Find where the given text appears and provide that cell's center as (x, y) coordinate. 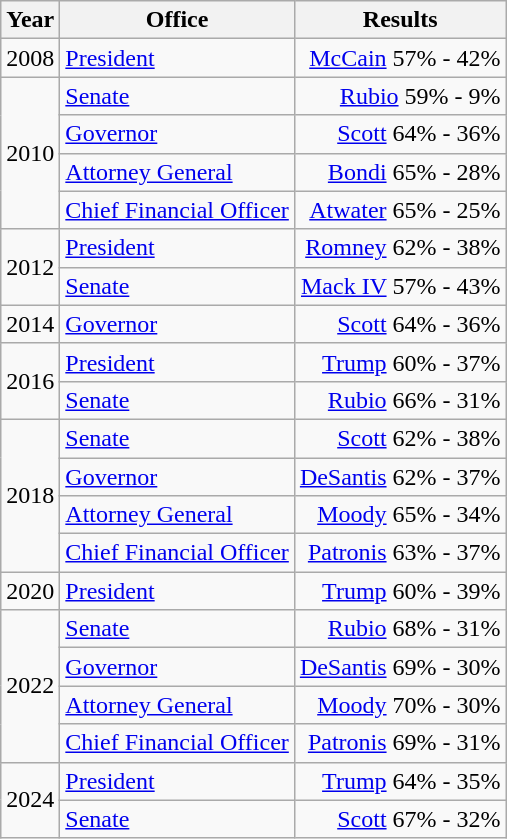
Trump 60% - 39% (400, 591)
2008 (30, 58)
2014 (30, 324)
2020 (30, 591)
Year (30, 20)
Results (400, 20)
Trump 60% - 37% (400, 362)
DeSantis 62% - 37% (400, 477)
Mack IV 57% - 43% (400, 286)
2010 (30, 153)
Moody 65% - 34% (400, 515)
McCain 57% - 42% (400, 58)
Office (178, 20)
Patronis 69% - 31% (400, 743)
Romney 62% - 38% (400, 248)
Scott 62% - 38% (400, 438)
2024 (30, 800)
Rubio 59% - 9% (400, 96)
Patronis 63% - 37% (400, 553)
DeSantis 69% - 30% (400, 667)
Atwater 65% - 25% (400, 210)
Bondi 65% - 28% (400, 172)
2012 (30, 267)
2016 (30, 381)
2022 (30, 686)
Rubio 68% - 31% (400, 629)
Moody 70% - 30% (400, 705)
Scott 67% - 32% (400, 819)
Rubio 66% - 31% (400, 400)
2018 (30, 495)
Trump 64% - 35% (400, 781)
